Scan for the cell matching the given text and deliver its [X, Y] coordinate at center. 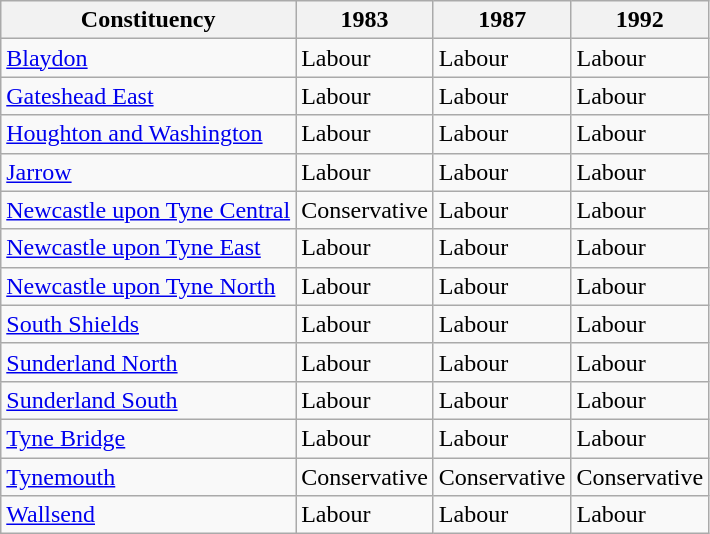
Newcastle upon Tyne North [148, 286]
Gateshead East [148, 96]
Sunderland South [148, 400]
Constituency [148, 20]
Jarrow [148, 172]
Sunderland North [148, 362]
Newcastle upon Tyne East [148, 248]
1987 [502, 20]
Houghton and Washington [148, 134]
1992 [640, 20]
Wallsend [148, 515]
Blaydon [148, 58]
Tynemouth [148, 477]
Tyne Bridge [148, 438]
South Shields [148, 324]
Newcastle upon Tyne Central [148, 210]
1983 [365, 20]
